Determine the (X, Y) coordinate at the center of the cell enclosing the given text.  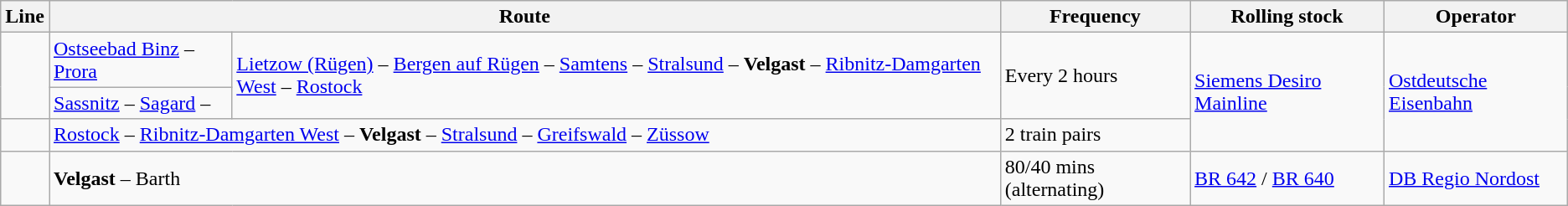
80/40 mins (alternating) (1095, 178)
Rostock – Ribnitz-Damgarten West – Velgast – Stralsund – Greifswald – Züssow (524, 135)
Velgast – Barth (524, 178)
DB Regio Nordost (1476, 178)
Line (25, 17)
Operator (1476, 17)
Route (524, 17)
Lietzow (Rügen) – Bergen auf Rügen – Samtens – Stralsund – Velgast – Ribnitz-Damgarten West – Rostock (616, 75)
Siemens Desiro Mainline (1287, 92)
2 train pairs (1095, 135)
Frequency (1095, 17)
Every 2 hours (1095, 75)
BR 642 / BR 640 (1287, 178)
Ostseebad Binz – Prora (140, 60)
Rolling stock (1287, 17)
Sassnitz – Sagard – (140, 103)
Ostdeutsche Eisenbahn (1476, 92)
